Identify which cell holds the provided text, then report its [x, y] central coordinate. 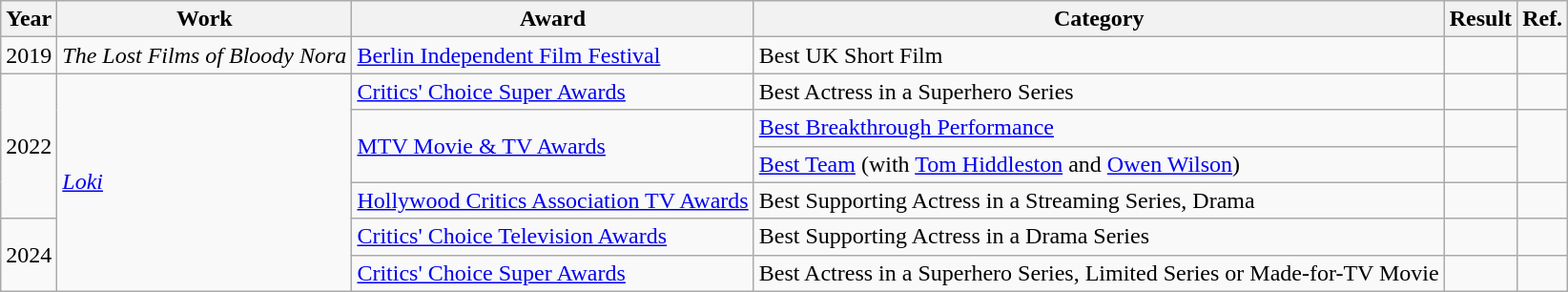
Category [1099, 19]
Best Breakthrough Performance [1099, 128]
Hollywood Critics Association TV Awards [553, 200]
Result [1480, 19]
Year [29, 19]
Berlin Independent Film Festival [553, 55]
Critics' Choice Television Awards [553, 237]
MTV Movie & TV Awards [553, 146]
Best Supporting Actress in a Streaming Series, Drama [1099, 200]
Best Actress in a Superhero Series [1099, 92]
Best Team (with Tom Hiddleston and Owen Wilson) [1099, 164]
Loki [204, 182]
Work [204, 19]
Best UK Short Film [1099, 55]
2022 [29, 146]
2024 [29, 255]
The Lost Films of Bloody Nora [204, 55]
Award [553, 19]
Best Supporting Actress in a Drama Series [1099, 237]
2019 [29, 55]
Ref. [1543, 19]
Best Actress in a Superhero Series, Limited Series or Made-for-TV Movie [1099, 273]
